Scan for the cell matching the given text and deliver its (x, y) coordinate at center. 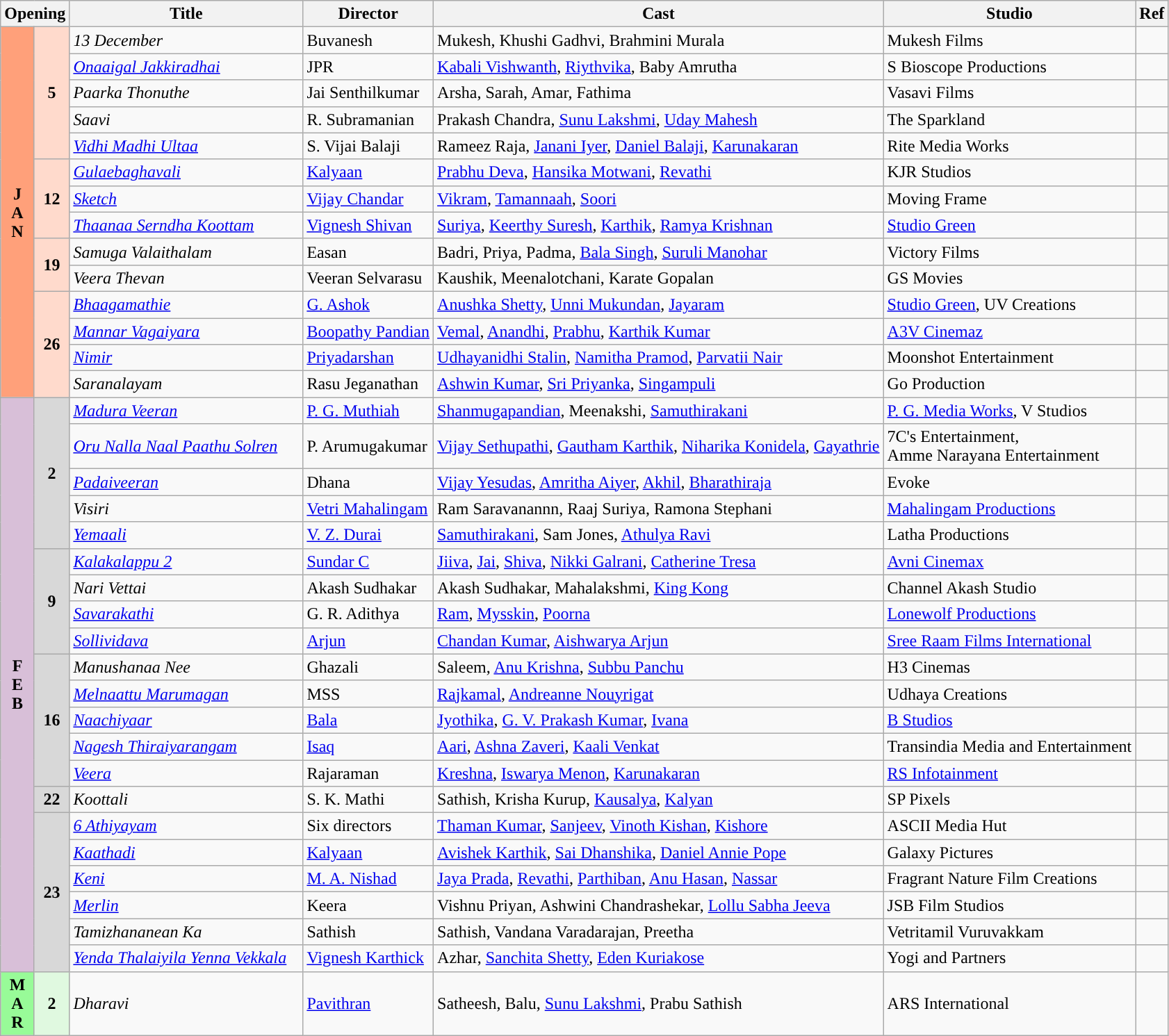
23 (51, 892)
S. Vijai Balaji (368, 146)
9 (51, 601)
Sree Raam Films International (1009, 641)
Evoke (1009, 482)
Ram, Mysskin, Poorna (659, 614)
Jiiva, Jai, Shiva, Nikki Galrani, Catherine Tresa (659, 561)
22 (51, 800)
Bhaagamathie (186, 304)
Six directors (368, 826)
Cast (659, 14)
G. R. Adithya (368, 614)
ARS International (1009, 1003)
Melnaattu Marumagan (186, 693)
Gulaebaghavali (186, 172)
19 (51, 265)
MSS (368, 693)
Vidhi Madhi Ultaa (186, 146)
Jai Senthilkumar (368, 93)
Paarka Thonuthe (186, 93)
Rite Media Works (1009, 146)
FEB (18, 684)
Oru Nalla Naal Paathu Solren (186, 446)
Kabali Vishwanth, Riythvika, Baby Amrutha (659, 67)
Prakash Chandra, Sunu Lakshmi, Uday Mahesh (659, 120)
Saavi (186, 120)
Vasavi Films (1009, 93)
Veera Thevan (186, 278)
Ram Saravanannn, Raaj Suriya, Ramona Stephani (659, 509)
Saranalayam (186, 384)
S Bioscope Productions (1009, 67)
Mukesh Films (1009, 40)
Vijay Yesudas, Amritha Aiyer, Akhil, Bharathiraja (659, 482)
Isaq (368, 746)
Avni Cinemax (1009, 561)
Thaanaa Serndha Koottam (186, 225)
Vijay Sethupathi, Gautham Karthik, Niharika Konidela, Gayathrie (659, 446)
Suriya, Keerthy Suresh, Karthik, Ramya Krishnan (659, 225)
Opening (35, 14)
Ghazali (368, 667)
Go Production (1009, 384)
Studio Green (1009, 225)
Vishnu Priyan, Ashwini Chandrashekar, Lollu Sabha Jeeva (659, 905)
7C's Entertainment,Amme Narayana Entertainment (1009, 446)
Mukesh, Khushi Gadhvi, Brahmini Murala (659, 40)
Vetritamil Vuruvakkam (1009, 932)
Sathish, Krisha Kurup, Kausalya, Kalyan (659, 800)
16 (51, 720)
Victory Films (1009, 252)
Vemal, Anandhi, Prabhu, Karthik Kumar (659, 331)
Kalakalappu 2 (186, 561)
B Studios (1009, 720)
Arjun (368, 641)
Vignesh Karthick (368, 958)
12 (51, 199)
Yenda Thalaiyila Yenna Vekkala (186, 958)
Vignesh Shivan (368, 225)
M. A. Nishad (368, 879)
JPR (368, 67)
Vetri Mahalingam (368, 509)
Samuga Valaithalam (186, 252)
Title (186, 14)
Kreshna, Iswarya Menon, Karunakaran (659, 773)
Studio Green, UV Creations (1009, 304)
Latha Productions (1009, 535)
Nari Vettai (186, 588)
26 (51, 344)
Sathish (368, 932)
Badri, Priya, Padma, Bala Singh, Suruli Manohar (659, 252)
Jaya Prada, Revathi, Parthiban, Anu Hasan, Nassar (659, 879)
Vikram, Tamannaah, Soori (659, 199)
Nagesh Thiraiyarangam (186, 746)
Jyothika, G. V. Prakash Kumar, Ivana (659, 720)
P. G. Muthiah (368, 411)
S. K. Mathi (368, 800)
Buvanesh (368, 40)
Veeran Selvarasu (368, 278)
Koottali (186, 800)
Mannar Vagaiyara (186, 331)
Prabhu Deva, Hansika Motwani, Revathi (659, 172)
Moonshot Entertainment (1009, 358)
Dharavi (186, 1003)
Keera (368, 905)
JAN (18, 213)
13 December (186, 40)
Aari, Ashna Zaveri, Kaali Venkat (659, 746)
Director (368, 14)
Yemaali (186, 535)
Bala (368, 720)
Saleem, Anu Krishna, Subbu Panchu (659, 667)
Avishek Karthik, Sai Dhanshika, Daniel Annie Pope (659, 853)
Kaathadi (186, 853)
Keni (186, 879)
A3V Cinemaz (1009, 331)
6 Athiyayam (186, 826)
Moving Frame (1009, 199)
KJR Studios (1009, 172)
The Sparkland (1009, 120)
Onaaigal Jakkiradhai (186, 67)
Transindia Media and Entertainment (1009, 746)
Arsha, Sarah, Amar, Fathima (659, 93)
Anushka Shetty, Unni Mukundan, Jayaram (659, 304)
Lonewolf Productions (1009, 614)
Vijay Chandar (368, 199)
Mahalingam Productions (1009, 509)
Satheesh, Balu, Sunu Lakshmi, Prabu Sathish (659, 1003)
Samuthirakani, Sam Jones, Athulya Ravi (659, 535)
Galaxy Pictures (1009, 853)
R. Subramanian (368, 120)
Rasu Jeganathan (368, 384)
Sathish, Vandana Varadarajan, Preetha (659, 932)
Pavithran (368, 1003)
5 (51, 93)
ASCII Media Hut (1009, 826)
Udhayanidhi Stalin, Namitha Pramod, Parvatii Nair (659, 358)
Udhaya Creations (1009, 693)
Yogi and Partners (1009, 958)
Padaiveeran (186, 482)
MAR (18, 1003)
Sundar C (368, 561)
Boopathy Pandian (368, 331)
H3 Cinemas (1009, 667)
Tamizhananean Ka (186, 932)
Akash Sudhakar, Mahalakshmi, King Kong (659, 588)
Rajkamal, Andreanne Nouyrigat (659, 693)
Sketch (186, 199)
Fragrant Nature Film Creations (1009, 879)
Rameez Raja, Janani Iyer, Daniel Balaji, Karunakaran (659, 146)
Azhar, Sanchita Shetty, Eden Kuriakose (659, 958)
Merlin (186, 905)
Savarakathi (186, 614)
Priyadarshan (368, 358)
Easan (368, 252)
Channel Akash Studio (1009, 588)
Chandan Kumar, Aishwarya Arjun (659, 641)
Visiri (186, 509)
V. Z. Durai (368, 535)
Dhana (368, 482)
Kaushik, Meenalotchani, Karate Gopalan (659, 278)
Veera (186, 773)
Madura Veeran (186, 411)
SP Pixels (1009, 800)
Manushanaa Nee (186, 667)
RS Infotainment (1009, 773)
P. G. Media Works, V Studios (1009, 411)
GS Movies (1009, 278)
P. Arumugakumar (368, 446)
Akash Sudhakar (368, 588)
Nimir (186, 358)
Studio (1009, 14)
Naachiyaar (186, 720)
Rajaraman (368, 773)
Shanmugapandian, Meenakshi, Samuthirakani (659, 411)
Ref (1152, 14)
Sollividava (186, 641)
JSB Film Studios (1009, 905)
G. Ashok (368, 304)
Thaman Kumar, Sanjeev, Vinoth Kishan, Kishore (659, 826)
Ashwin Kumar, Sri Priyanka, Singampuli (659, 384)
